Capture the cell that displays the provided text and extract its (x, y) central coordinate. 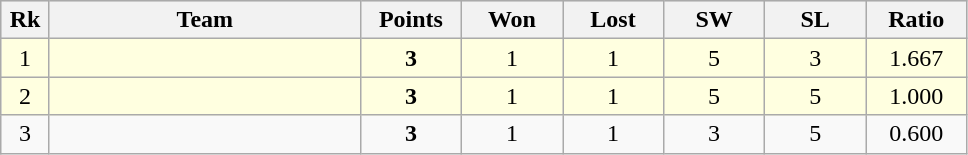
Team (204, 20)
Lost (612, 20)
Won (512, 20)
SL (816, 20)
SW (714, 20)
Rk (26, 20)
1.000 (916, 96)
2 (26, 96)
Ratio (916, 20)
1.667 (916, 58)
Points (410, 20)
0.600 (916, 134)
